Output the [X, Y] coordinate of the center of the cell containing the given text.  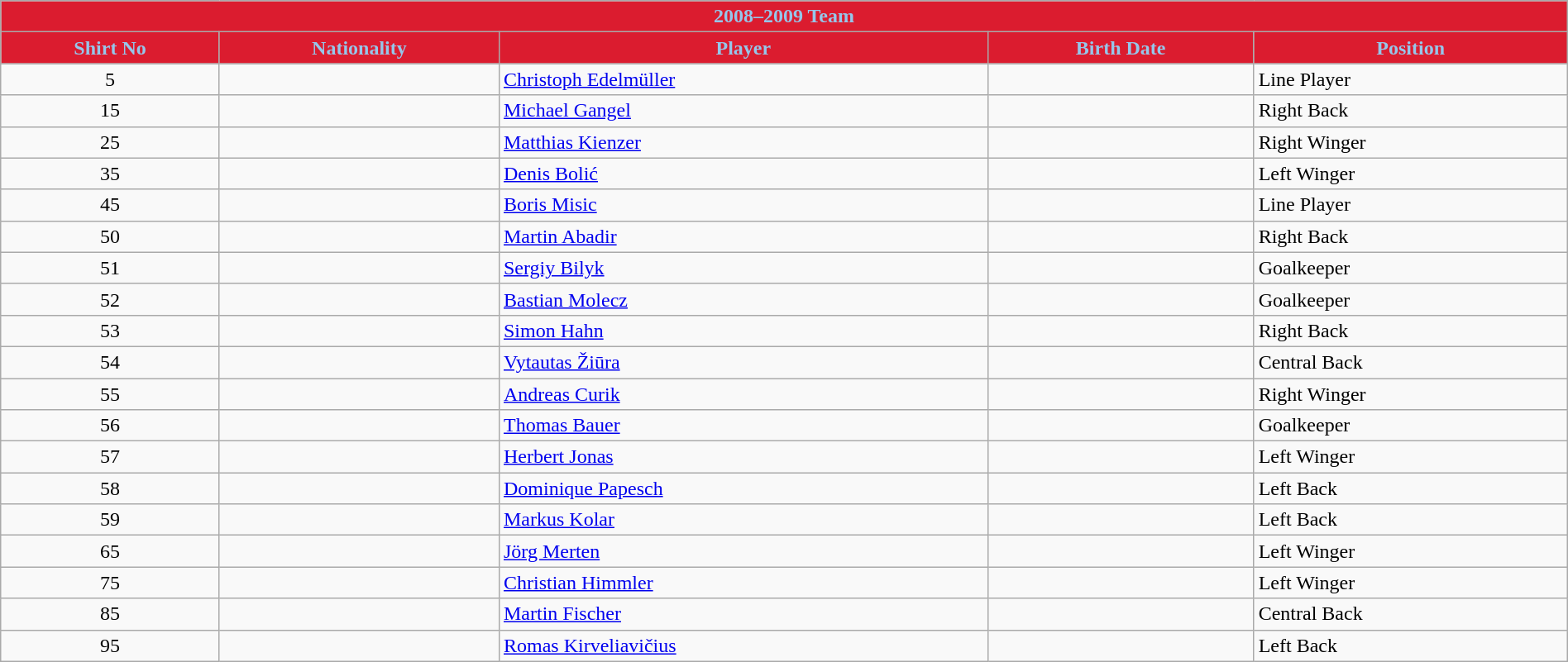
25 [111, 142]
95 [111, 645]
Simon Hahn [743, 331]
Bastian Molecz [743, 299]
53 [111, 331]
75 [111, 583]
Vytautas Žiūra [743, 362]
65 [111, 551]
Romas Kirveliavičius [743, 645]
Boris Misic [743, 205]
57 [111, 457]
Martin Abadir [743, 236]
54 [111, 362]
2008–2009 Team [784, 17]
35 [111, 174]
58 [111, 488]
Christian Himmler [743, 583]
Andreas Curik [743, 394]
Herbert Jonas [743, 457]
Michael Gangel [743, 111]
85 [111, 614]
Christoph Edelmüller [743, 79]
15 [111, 111]
Shirt No [111, 48]
59 [111, 520]
Player [743, 48]
5 [111, 79]
50 [111, 236]
51 [111, 268]
Matthias Kienzer [743, 142]
Denis Bolić [743, 174]
56 [111, 426]
52 [111, 299]
55 [111, 394]
45 [111, 205]
Martin Fischer [743, 614]
Jörg Merten [743, 551]
Birth Date [1121, 48]
Thomas Bauer [743, 426]
Position [1411, 48]
Sergiy Bilyk [743, 268]
Markus Kolar [743, 520]
Dominique Papesch [743, 488]
Nationality [359, 48]
